Identify which cell holds the provided text, then report its [X, Y] central coordinate. 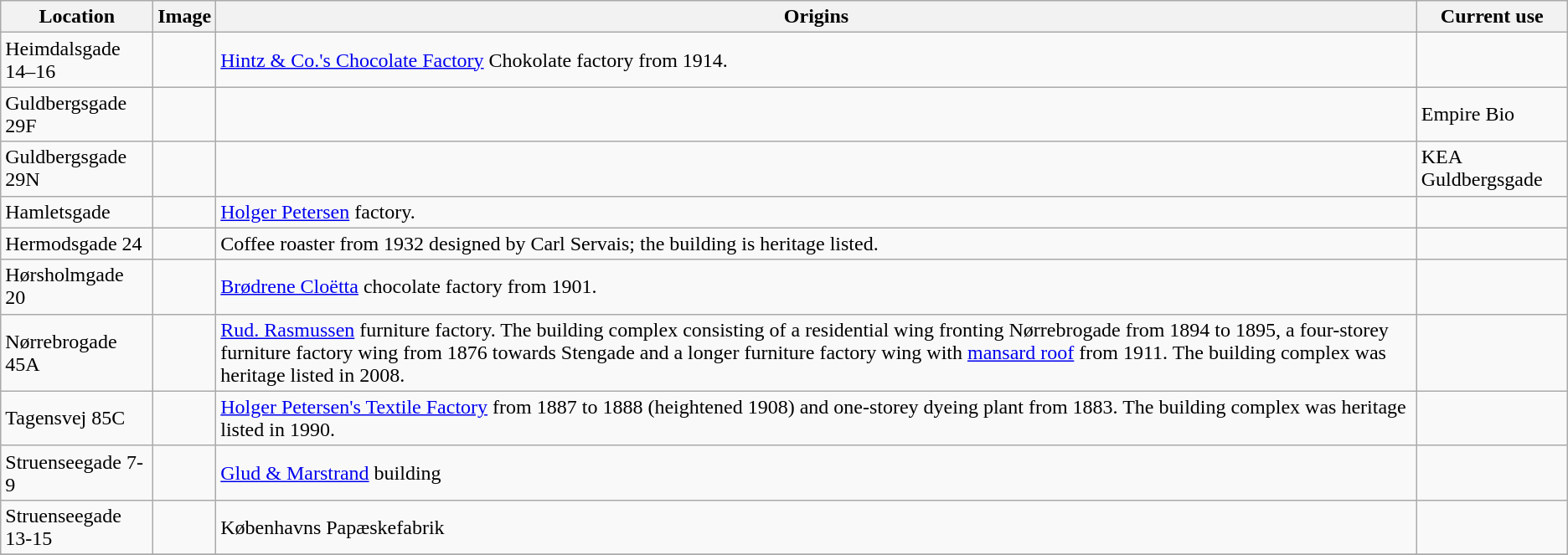
Guldbergsgade 29N [77, 169]
Brødrene Cloëtta chocolate factory from 1901. [817, 286]
Empire Bio [1492, 114]
Struenseegade 7-9 [77, 472]
Image [184, 17]
Nørrebrogade 45A [77, 352]
KEA Guldbergsgade [1492, 169]
Hintz & Co.'s Chocolate Factory Chokolate factory from 1914. [817, 60]
Københavns Papæskefabrik [817, 527]
Hørsholmgade 20 [77, 286]
Glud & Marstrand building [817, 472]
Hermodsgade 24 [77, 244]
Guldbergsgade 29F [77, 114]
Hamletsgade [77, 212]
Holger Petersen factory. [817, 212]
Tagensvej 85C [77, 419]
Origins [817, 17]
Current use [1492, 17]
Location [77, 17]
Coffee roaster from 1932 designed by Carl Servais; the building is heritage listed. [817, 244]
Struenseegade 13-15 [77, 527]
Heimdalsgade 14–16 [77, 60]
